Return (X, Y) of the center of cell containing provided text 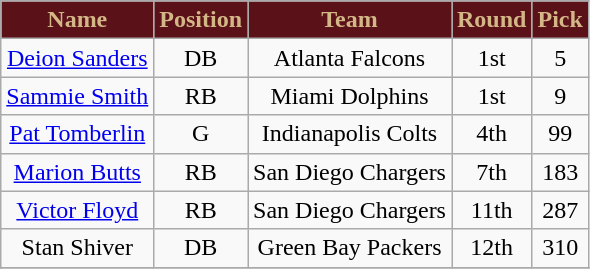
Name (78, 20)
4th (492, 134)
Round (492, 20)
Position (201, 20)
9 (560, 96)
11th (492, 210)
99 (560, 134)
Marion Butts (78, 172)
Sammie Smith (78, 96)
Team (350, 20)
310 (560, 248)
287 (560, 210)
G (201, 134)
Indianapolis Colts (350, 134)
Atlanta Falcons (350, 58)
5 (560, 58)
Pick (560, 20)
12th (492, 248)
Green Bay Packers (350, 248)
Pat Tomberlin (78, 134)
Victor Floyd (78, 210)
183 (560, 172)
7th (492, 172)
Deion Sanders (78, 58)
Miami Dolphins (350, 96)
Stan Shiver (78, 248)
